Scan for the cell matching the given text and deliver its [x, y] coordinate at center. 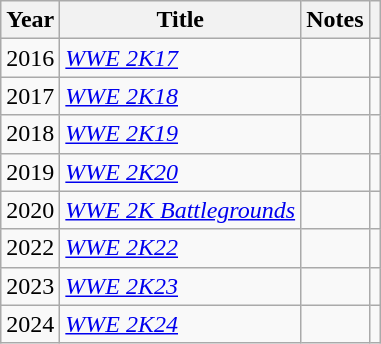
2018 [30, 134]
2019 [30, 172]
WWE 2K23 [180, 286]
WWE 2K22 [180, 248]
WWE 2K20 [180, 172]
2023 [30, 286]
2022 [30, 248]
2017 [30, 96]
Notes [335, 20]
Year [30, 20]
WWE 2K18 [180, 96]
WWE 2K17 [180, 58]
Title [180, 20]
WWE 2K Battlegrounds [180, 210]
2024 [30, 324]
2020 [30, 210]
WWE 2K24 [180, 324]
WWE 2K19 [180, 134]
2016 [30, 58]
